Capture the cell that displays the provided text and extract its (x, y) central coordinate. 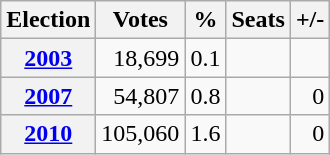
Seats (258, 20)
0.1 (206, 58)
Election (48, 20)
18,699 (140, 58)
54,807 (140, 96)
2010 (48, 134)
Votes (140, 20)
2003 (48, 58)
1.6 (206, 134)
105,060 (140, 134)
2007 (48, 96)
+/- (310, 20)
% (206, 20)
0.8 (206, 96)
